Determine the [x, y] coordinate at the center of the cell enclosing the given text.  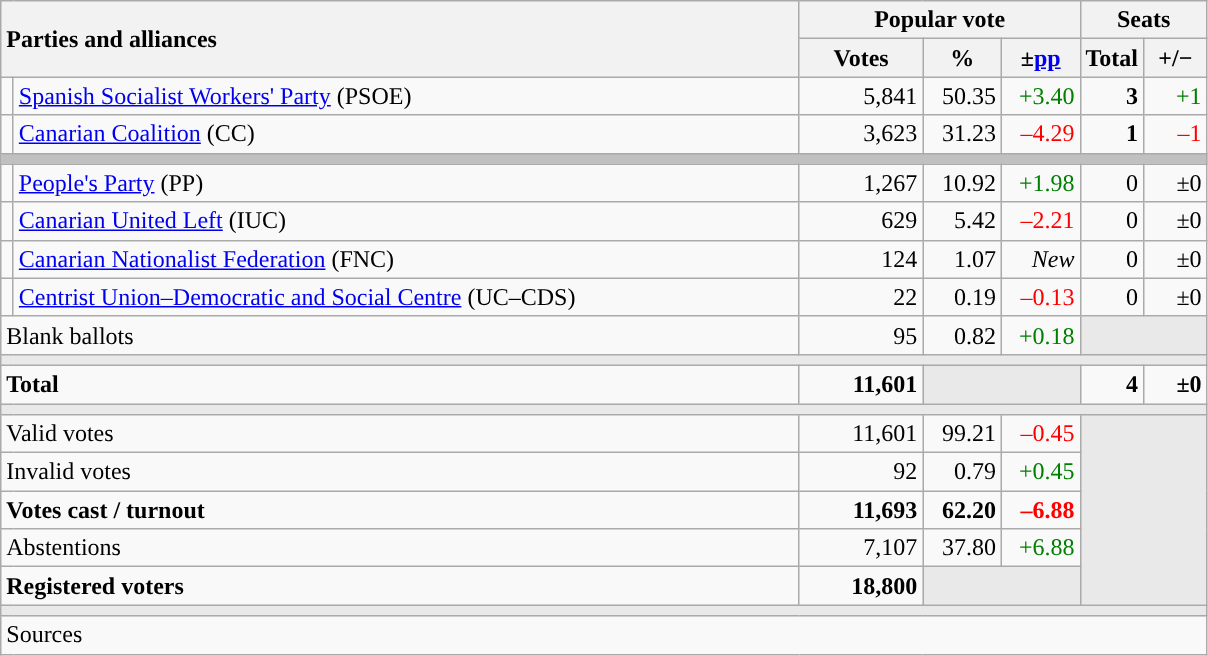
Popular vote [940, 20]
Blank ballots [400, 335]
1,267 [861, 183]
–2.21 [1040, 221]
+6.88 [1040, 548]
Canarian United Left (IUC) [406, 221]
Votes cast / turnout [400, 510]
People's Party (PP) [406, 183]
0.79 [962, 472]
Valid votes [400, 434]
–0.13 [1040, 297]
92 [861, 472]
99.21 [962, 434]
22 [861, 297]
–0.45 [1040, 434]
0.19 [962, 297]
5.42 [962, 221]
–1 [1176, 134]
+/− [1176, 58]
629 [861, 221]
Spanish Socialist Workers' Party (PSOE) [406, 96]
5,841 [861, 96]
95 [861, 335]
New [1040, 259]
Canarian Nationalist Federation (FNC) [406, 259]
0.82 [962, 335]
11,693 [861, 510]
Sources [604, 635]
124 [861, 259]
3 [1112, 96]
Abstentions [400, 548]
3,623 [861, 134]
4 [1112, 384]
+0.18 [1040, 335]
% [962, 58]
±pp [1040, 58]
Votes [861, 58]
+3.40 [1040, 96]
Invalid votes [400, 472]
7,107 [861, 548]
18,800 [861, 586]
50.35 [962, 96]
1.07 [962, 259]
Centrist Union–Democratic and Social Centre (UC–CDS) [406, 297]
37.80 [962, 548]
–6.88 [1040, 510]
+0.45 [1040, 472]
Parties and alliances [400, 39]
+1.98 [1040, 183]
Seats [1144, 20]
–4.29 [1040, 134]
Registered voters [400, 586]
Canarian Coalition (CC) [406, 134]
1 [1112, 134]
62.20 [962, 510]
+1 [1176, 96]
31.23 [962, 134]
10.92 [962, 183]
